For the text-containing cell, return its midpoint in [X, Y] coordinate format. 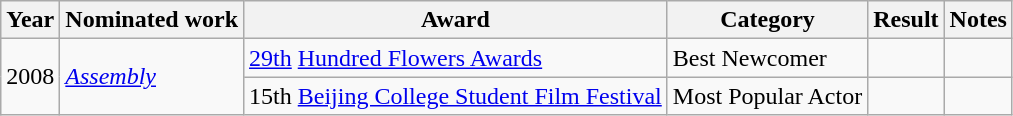
Result [906, 20]
Nominated work [152, 20]
Year [30, 20]
2008 [30, 77]
Assembly [152, 77]
Award [456, 20]
Notes [978, 20]
Category [767, 20]
Most Popular Actor [767, 96]
15th Beijing College Student Film Festival [456, 96]
Best Newcomer [767, 58]
29th Hundred Flowers Awards [456, 58]
